Search for the cell housing the specified text and yield its (X, Y) center coordinate. 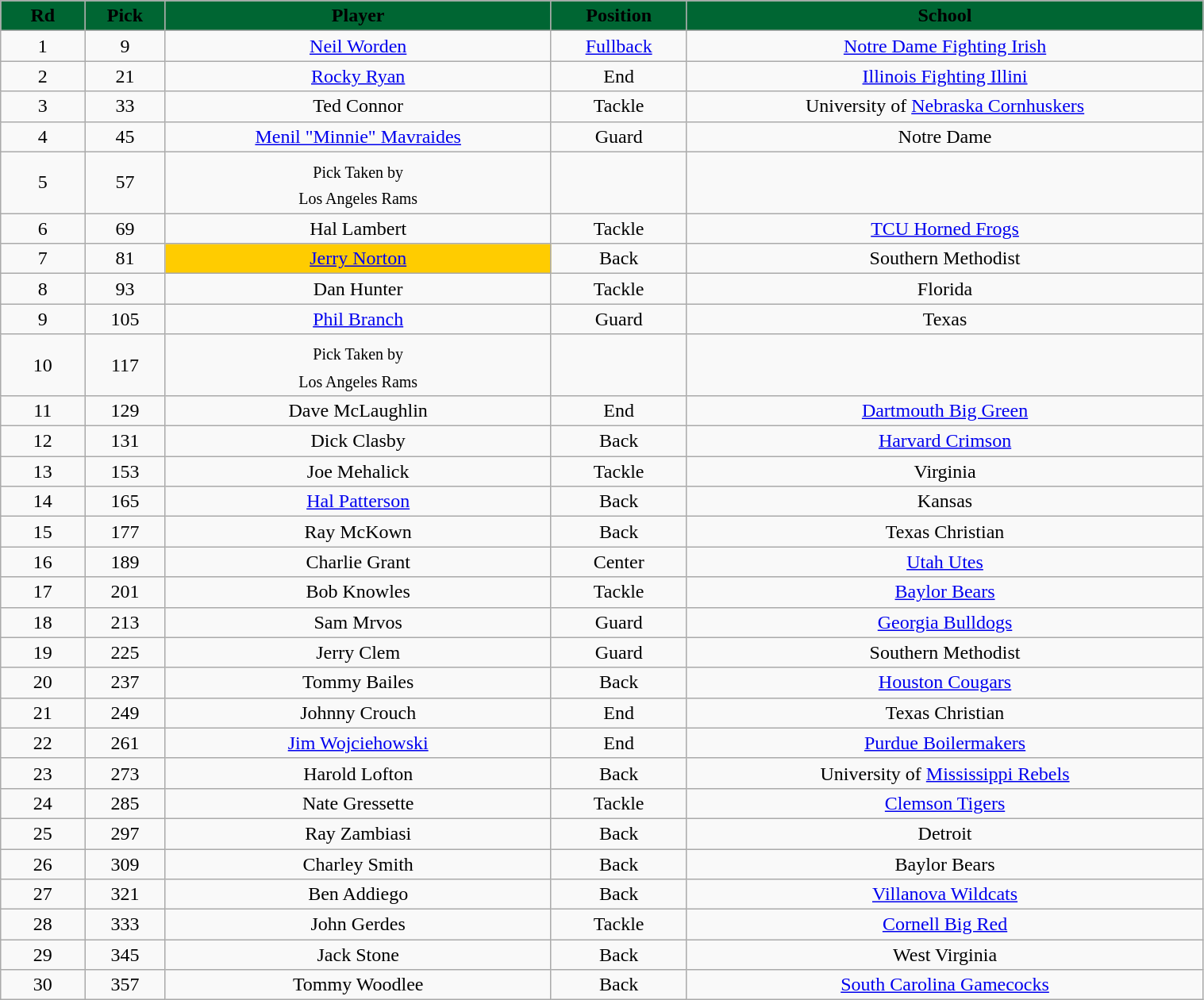
Bob Knowles (358, 592)
Phil Branch (358, 319)
Dave McLaughlin (358, 411)
University of Mississippi Rebels (944, 773)
189 (125, 562)
129 (125, 411)
Sam Mrvos (358, 622)
Player (358, 16)
15 (43, 532)
West Virginia (944, 955)
5 (43, 183)
Fullback (619, 46)
10 (43, 365)
Kansas (944, 502)
Ted Connor (358, 106)
117 (125, 365)
Utah Utes (944, 562)
165 (125, 502)
297 (125, 833)
321 (125, 894)
Ray Zambiasi (358, 833)
Charlie Grant (358, 562)
19 (43, 652)
27 (43, 894)
105 (125, 319)
Cornell Big Red (944, 925)
Jerry Norton (358, 259)
69 (125, 229)
2 (43, 76)
Joe Mehalick (358, 471)
345 (125, 955)
University of Nebraska Cornhuskers (944, 106)
249 (125, 713)
20 (43, 683)
Detroit (944, 833)
17 (43, 592)
131 (125, 441)
177 (125, 532)
16 (43, 562)
225 (125, 652)
153 (125, 471)
Johnny Crouch (358, 713)
93 (125, 289)
Ben Addiego (358, 894)
237 (125, 683)
29 (43, 955)
261 (125, 743)
Notre Dame Fighting Irish (944, 46)
Florida (944, 289)
45 (125, 137)
24 (43, 803)
Georgia Bulldogs (944, 622)
John Gerdes (358, 925)
7 (43, 259)
Houston Cougars (944, 683)
12 (43, 441)
Jack Stone (358, 955)
22 (43, 743)
Clemson Tigers (944, 803)
357 (125, 985)
Texas (944, 319)
Villanova Wildcats (944, 894)
Menil "Minnie" Mavraides (358, 137)
Nate Gressette (358, 803)
Dartmouth Big Green (944, 411)
3 (43, 106)
213 (125, 622)
Position (619, 16)
8 (43, 289)
Rd (43, 16)
Harvard Crimson (944, 441)
6 (43, 229)
Jerry Clem (358, 652)
23 (43, 773)
Neil Worden (358, 46)
333 (125, 925)
Rocky Ryan (358, 76)
57 (125, 183)
1 (43, 46)
4 (43, 137)
273 (125, 773)
Charley Smith (358, 864)
Virginia (944, 471)
30 (43, 985)
Dan Hunter (358, 289)
285 (125, 803)
26 (43, 864)
Dick Clasby (358, 441)
Jim Wojciehowski (358, 743)
School (944, 16)
Center (619, 562)
13 (43, 471)
Pick (125, 16)
Hal Lambert (358, 229)
28 (43, 925)
Tommy Bailes (358, 683)
11 (43, 411)
309 (125, 864)
14 (43, 502)
Harold Lofton (358, 773)
33 (125, 106)
25 (43, 833)
Ray McKown (358, 532)
Notre Dame (944, 137)
Purdue Boilermakers (944, 743)
TCU Horned Frogs (944, 229)
201 (125, 592)
81 (125, 259)
Hal Patterson (358, 502)
Illinois Fighting Illini (944, 76)
South Carolina Gamecocks (944, 985)
18 (43, 622)
Tommy Woodlee (358, 985)
